Pinpoint the cell where the given text exists, returning its (x, y) midpoint coordinate. 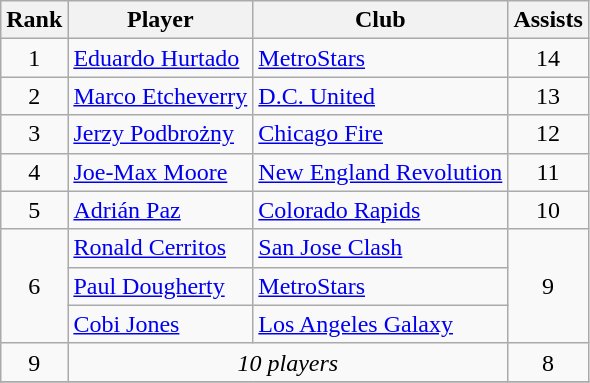
4 (34, 172)
Los Angeles Galaxy (380, 324)
Player (160, 20)
New England Revolution (380, 172)
12 (548, 134)
Chicago Fire (380, 134)
Jerzy Podbrożny (160, 134)
10 (548, 210)
San Jose Clash (380, 248)
Rank (34, 20)
D.C. United (380, 96)
10 players (288, 362)
6 (34, 286)
8 (548, 362)
1 (34, 58)
Club (380, 20)
Eduardo Hurtado (160, 58)
Colorado Rapids (380, 210)
Paul Dougherty (160, 286)
Marco Etcheverry (160, 96)
Adrián Paz (160, 210)
3 (34, 134)
Joe-Max Moore (160, 172)
14 (548, 58)
Ronald Cerritos (160, 248)
2 (34, 96)
Assists (548, 20)
13 (548, 96)
Cobi Jones (160, 324)
11 (548, 172)
5 (34, 210)
